Capture the cell that displays the provided text and extract its [X, Y] central coordinate. 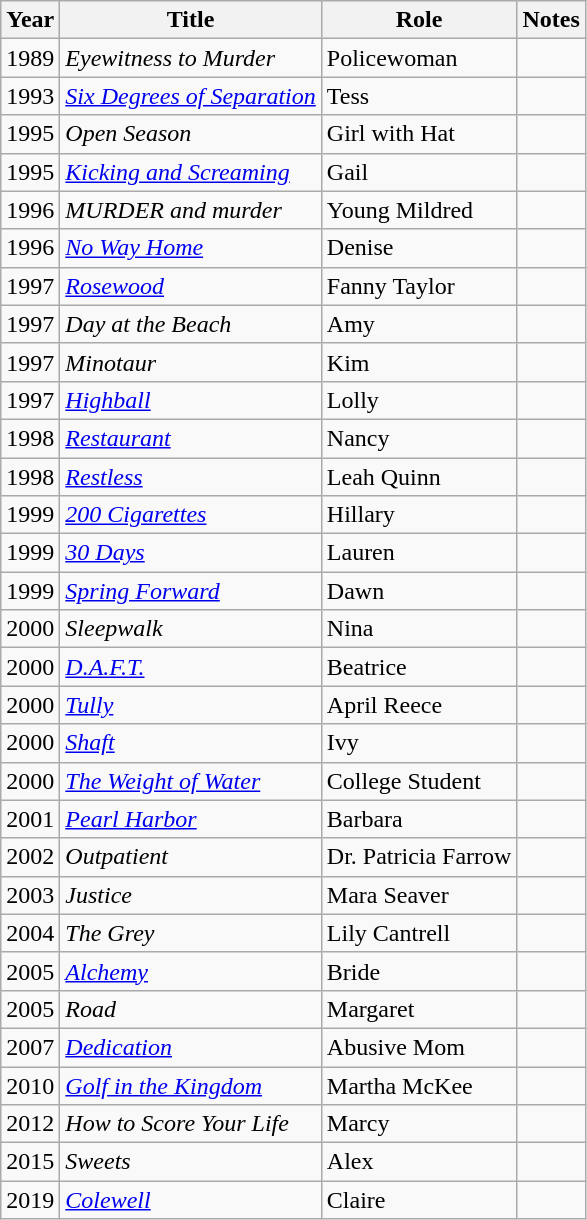
April Reece [419, 705]
Young Mildred [419, 210]
Sleepwalk [190, 629]
Policewoman [419, 58]
Martha McKee [419, 1085]
2019 [30, 1200]
200 Cigarettes [190, 515]
2010 [30, 1085]
Colewell [190, 1200]
Golf in the Kingdom [190, 1085]
Ivy [419, 743]
Alchemy [190, 971]
Nina [419, 629]
2015 [30, 1162]
Lily Cantrell [419, 933]
Claire [419, 1200]
2003 [30, 895]
Leah Quinn [419, 477]
Dawn [419, 591]
Eyewitness to Murder [190, 58]
2007 [30, 1047]
Sweets [190, 1162]
Tess [419, 96]
2012 [30, 1124]
Spring Forward [190, 591]
Pearl Harbor [190, 819]
Fanny Taylor [419, 286]
The Weight of Water [190, 781]
Outpatient [190, 857]
Beatrice [419, 667]
College Student [419, 781]
30 Days [190, 553]
Bride [419, 971]
2001 [30, 819]
Title [190, 20]
Kicking and Screaming [190, 172]
Gail [419, 172]
1989 [30, 58]
Barbara [419, 819]
Restless [190, 477]
No Way Home [190, 248]
Road [190, 1009]
Amy [419, 324]
Kim [419, 362]
Dr. Patricia Farrow [419, 857]
Nancy [419, 438]
Girl with Hat [419, 134]
Tully [190, 705]
Restaurant [190, 438]
Abusive Mom [419, 1047]
Lauren [419, 553]
Role [419, 20]
Alex [419, 1162]
Day at the Beach [190, 324]
The Grey [190, 933]
MURDER and murder [190, 210]
Mara Seaver [419, 895]
Highball [190, 400]
Notes [551, 20]
Lolly [419, 400]
Shaft [190, 743]
Justice [190, 895]
2004 [30, 933]
Denise [419, 248]
Six Degrees of Separation [190, 96]
Year [30, 20]
How to Score Your Life [190, 1124]
D.A.F.T. [190, 667]
Margaret [419, 1009]
2002 [30, 857]
Dedication [190, 1047]
Minotaur [190, 362]
Hillary [419, 515]
Marcy [419, 1124]
1993 [30, 96]
Open Season [190, 134]
Rosewood [190, 286]
